Extract the (X, Y) coordinate from the center of the cell holding the provided text.  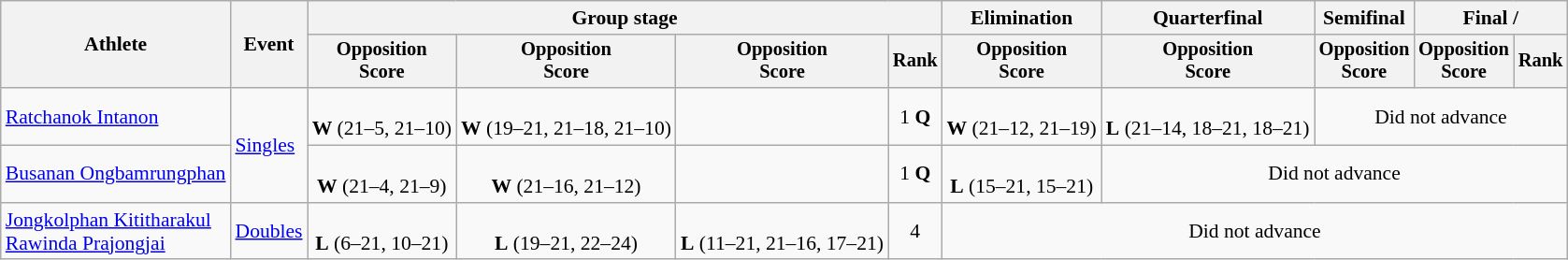
4 (915, 232)
Group stage (625, 18)
L (19–21, 22–24) (567, 232)
Event (268, 45)
Quarterfinal (1208, 18)
W (21–16, 21–12) (567, 174)
L (11–21, 21–16, 17–21) (782, 232)
Singles (268, 145)
L (6–21, 10–21) (381, 232)
Final / (1490, 18)
L (15–21, 15–21) (1022, 174)
Elimination (1022, 18)
Athlete (116, 45)
W (21–4, 21–9) (381, 174)
Jongkolphan KititharakulRawinda Prajongjai (116, 232)
L (21–14, 18–21, 18–21) (1208, 116)
W (21–12, 21–19) (1022, 116)
W (21–5, 21–10) (381, 116)
Busanan Ongbamrungphan (116, 174)
Ratchanok Intanon (116, 116)
Semifinal (1365, 18)
W (19–21, 21–18, 21–10) (567, 116)
Doubles (268, 232)
